Find where the given text appears and provide that cell's center as [X, Y] coordinate. 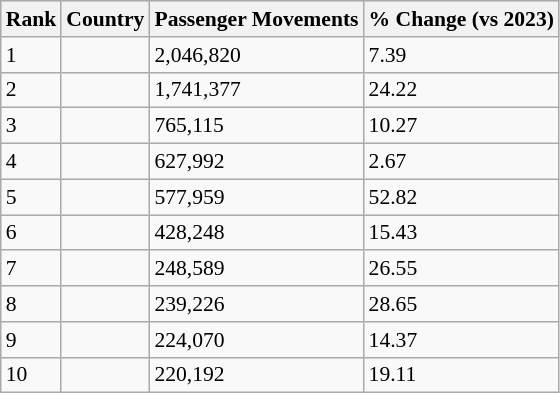
248,589 [256, 269]
577,959 [256, 197]
14.37 [462, 340]
26.55 [462, 269]
9 [32, 340]
Passenger Movements [256, 19]
Country [105, 19]
24.22 [462, 90]
1 [32, 55]
2.67 [462, 162]
627,992 [256, 162]
15.43 [462, 233]
8 [32, 304]
6 [32, 233]
2,046,820 [256, 55]
19.11 [462, 375]
1,741,377 [256, 90]
220,192 [256, 375]
Rank [32, 19]
28.65 [462, 304]
7 [32, 269]
3 [32, 126]
765,115 [256, 126]
5 [32, 197]
428,248 [256, 233]
239,226 [256, 304]
2 [32, 90]
52.82 [462, 197]
10.27 [462, 126]
4 [32, 162]
% Change (vs 2023) [462, 19]
224,070 [256, 340]
7.39 [462, 55]
10 [32, 375]
